Return (x, y) of the center of cell containing provided text 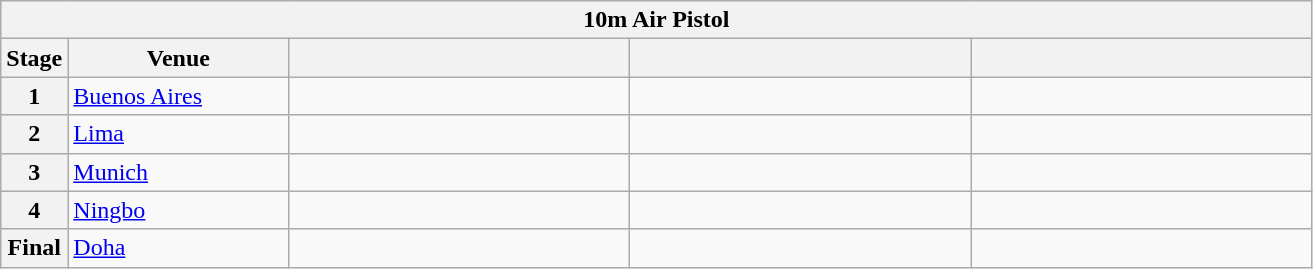
Munich (178, 172)
Ningbo (178, 210)
Doha (178, 248)
Lima (178, 134)
Buenos Aires (178, 96)
4 (34, 210)
Venue (178, 58)
Stage (34, 58)
2 (34, 134)
1 (34, 96)
10m Air Pistol (656, 20)
3 (34, 172)
Final (34, 248)
